Determine the [X, Y] coordinate at the center of the cell enclosing the given text.  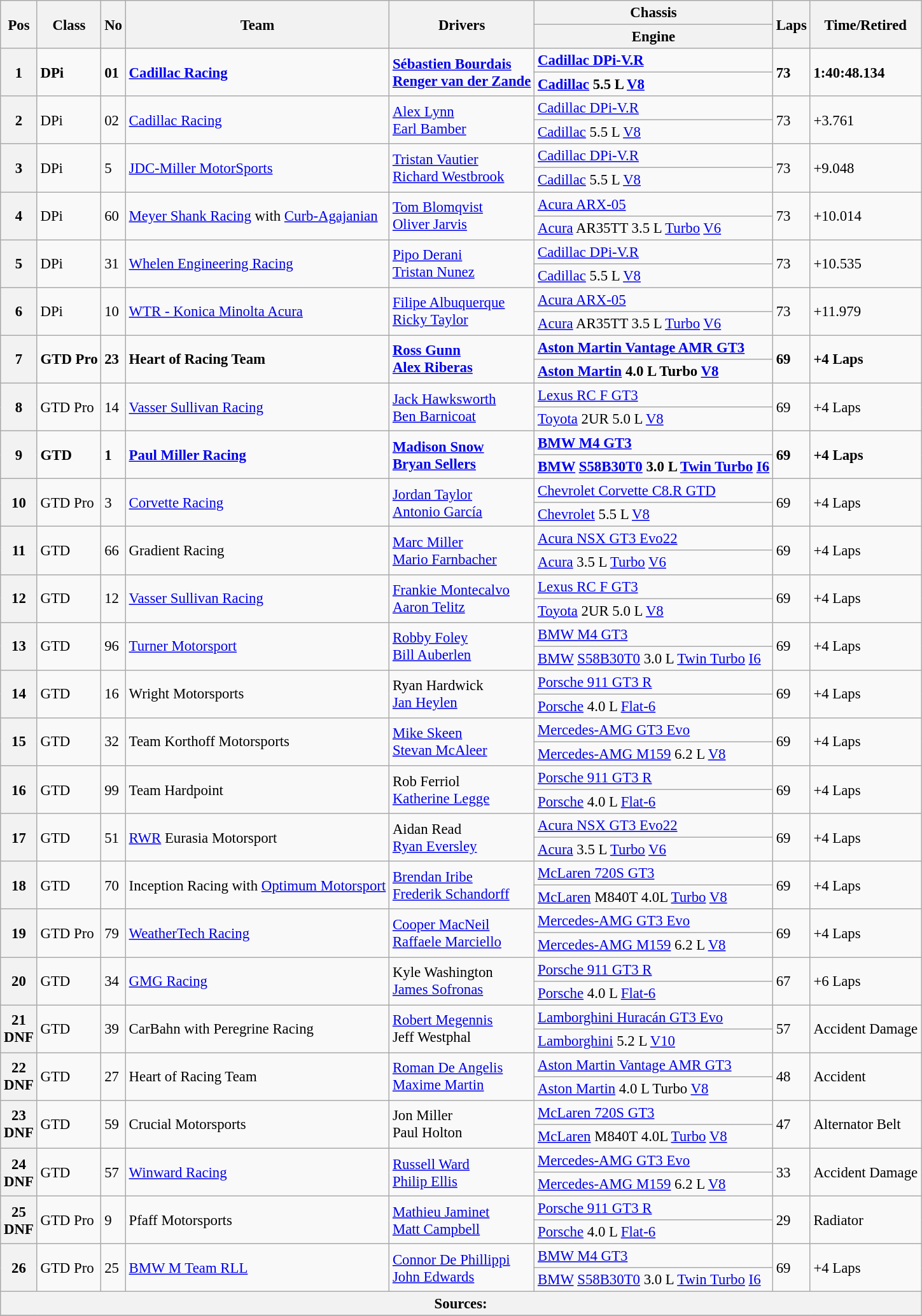
23 [113, 359]
34 [113, 981]
Meyer Shank Racing with Curb-Agajanian [257, 216]
66 [113, 551]
Radiator [865, 1220]
Tom Blomqvist Oliver Jarvis [462, 216]
17 [19, 837]
6 [19, 312]
Russell Ward Philip Ellis [462, 1172]
Sébastien Bourdais Renger van der Zande [462, 73]
Laps [792, 24]
Kyle Washington James Sofronas [462, 981]
24DNF [19, 1172]
26 [19, 1268]
32 [113, 742]
Marc Miller Mario Farnbacher [462, 551]
Team [257, 24]
99 [113, 790]
Pos [19, 24]
Sources: [461, 1304]
2 [19, 120]
Ross Gunn Alex Riberas [462, 359]
01 [113, 73]
31 [113, 263]
Lamborghini Huracán GT3 Evo [654, 1017]
Aidan Read Ryan Eversley [462, 837]
23DNF [19, 1125]
60 [113, 216]
Rob Ferriol Katherine Legge [462, 790]
Pfaff Motorsports [257, 1220]
Accident [865, 1076]
20 [19, 981]
+6 Laps [865, 981]
29 [792, 1220]
+9.048 [865, 168]
51 [113, 837]
22DNF [19, 1076]
11 [19, 551]
7 [19, 359]
4 [19, 216]
JDC-Miller MotorSports [257, 168]
25 [113, 1268]
Lamborghini 5.2 L V10 [654, 1041]
WeatherTech Racing [257, 934]
Alternator Belt [865, 1125]
Mike Skeen Stevan McAleer [462, 742]
Chevrolet 5.5 L V8 [654, 515]
CarBahn with Peregrine Racing [257, 1029]
47 [792, 1125]
Pipo Derani Tristan Nunez [462, 263]
Chevrolet Corvette C8.R GTD [654, 491]
33 [792, 1172]
Whelen Engineering Racing [257, 263]
Frankie Montecalvo Aaron Telitz [462, 598]
Tristan Vautier Richard Westbrook [462, 168]
Ryan Hardwick Jan Heylen [462, 695]
Time/Retired [865, 24]
Jordan Taylor Antonio García [462, 502]
BMW M Team RLL [257, 1268]
Turner Motorsport [257, 646]
Roman De Angelis Maxime Martin [462, 1076]
39 [113, 1029]
48 [792, 1076]
Team Hardpoint [257, 790]
13 [19, 646]
Mathieu Jaminet Matt Campbell [462, 1220]
Engine [654, 37]
Drivers [462, 24]
Team Korthoff Motorsports [257, 742]
+3.761 [865, 120]
59 [113, 1125]
67 [792, 981]
Robby Foley Bill Auberlen [462, 646]
70 [113, 885]
RWR Eurasia Motorsport [257, 837]
Crucial Motorsports [257, 1125]
15 [19, 742]
Gradient Racing [257, 551]
96 [113, 646]
Jack Hawksworth Ben Barnicoat [462, 407]
GMG Racing [257, 981]
Filipe Albuquerque Ricky Taylor [462, 312]
02 [113, 120]
18 [19, 885]
+10.014 [865, 216]
27 [113, 1076]
1:40:48.134 [865, 73]
Winward Racing [257, 1172]
+11.979 [865, 312]
Paul Miller Racing [257, 455]
79 [113, 934]
Jon Miller Paul Holton [462, 1125]
WTR - Konica Minolta Acura [257, 312]
Robert Megennis Jeff Westphal [462, 1029]
Chassis [654, 13]
Corvette Racing [257, 502]
Brendan Iribe Frederik Schandorff [462, 885]
Cooper MacNeil Raffaele Marciello [462, 934]
21DNF [19, 1029]
Wright Motorsports [257, 695]
No [113, 24]
19 [19, 934]
Inception Racing with Optimum Motorsport [257, 885]
Alex Lynn Earl Bamber [462, 120]
Class [69, 24]
8 [19, 407]
Connor De Phillippi John Edwards [462, 1268]
+10.535 [865, 263]
25DNF [19, 1220]
Madison Snow Bryan Sellers [462, 455]
